Determine the (x, y) coordinate at the center of the cell enclosing the given text.  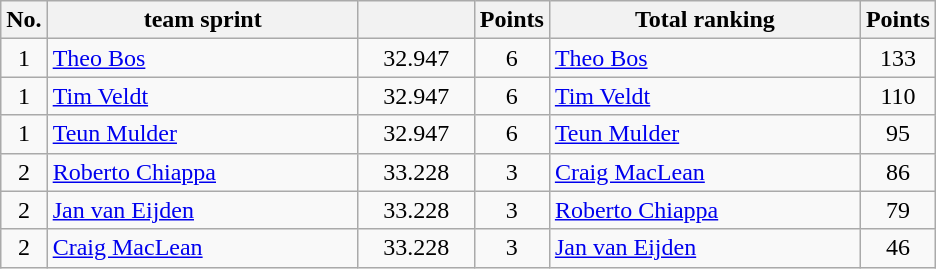
95 (898, 134)
46 (898, 248)
133 (898, 58)
team sprint (202, 20)
Total ranking (704, 20)
110 (898, 96)
79 (898, 210)
No. (24, 20)
86 (898, 172)
